Locate the cell with the specified text and output its (x, y) center coordinate. 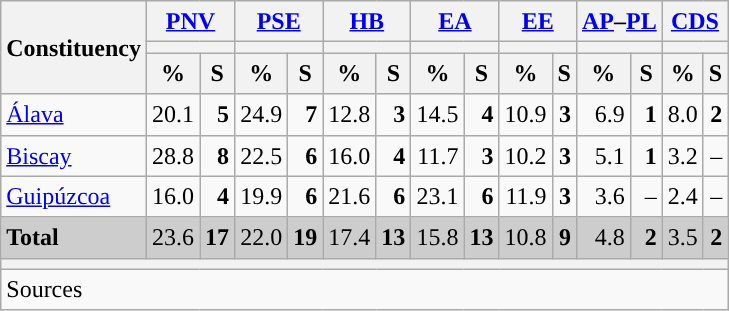
17.4 (350, 238)
11.9 (526, 196)
22.0 (262, 238)
21.6 (350, 196)
10.2 (526, 156)
Guipúzcoa (74, 196)
Álava (74, 114)
5 (218, 114)
7 (306, 114)
Biscay (74, 156)
22.5 (262, 156)
10.9 (526, 114)
23.6 (172, 238)
15.8 (438, 238)
AP–PL (619, 22)
PSE (279, 22)
EA (455, 22)
28.8 (172, 156)
3.6 (603, 196)
6.9 (603, 114)
20.1 (172, 114)
3.5 (682, 238)
8 (218, 156)
23.1 (438, 196)
4.8 (603, 238)
EE (538, 22)
14.5 (438, 114)
17 (218, 238)
5.1 (603, 156)
CDS (694, 22)
8.0 (682, 114)
Total (74, 238)
Constituency (74, 48)
11.7 (438, 156)
12.8 (350, 114)
HB (367, 22)
24.9 (262, 114)
3.2 (682, 156)
19.9 (262, 196)
Sources (364, 290)
PNV (190, 22)
10.8 (526, 238)
2.4 (682, 196)
19 (306, 238)
9 (564, 238)
